Return [X, Y] of the center of cell containing provided text 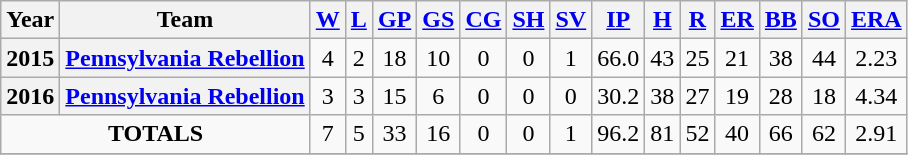
10 [438, 58]
2.91 [876, 134]
SH [528, 20]
SV [571, 20]
66.0 [618, 58]
6 [438, 96]
4.34 [876, 96]
16 [438, 134]
GS [438, 20]
IP [618, 20]
Team [185, 20]
27 [698, 96]
96.2 [618, 134]
66 [780, 134]
CG [484, 20]
2 [358, 58]
4 [328, 58]
TOTALS [156, 134]
43 [662, 58]
21 [737, 58]
SO [824, 20]
40 [737, 134]
Year [30, 20]
L [358, 20]
25 [698, 58]
52 [698, 134]
ER [737, 20]
H [662, 20]
5 [358, 134]
33 [394, 134]
44 [824, 58]
R [698, 20]
28 [780, 96]
30.2 [618, 96]
2016 [30, 96]
GP [394, 20]
2015 [30, 58]
19 [737, 96]
81 [662, 134]
ERA [876, 20]
2.23 [876, 58]
BB [780, 20]
7 [328, 134]
W [328, 20]
62 [824, 134]
15 [394, 96]
